Extract the (x, y) coordinate from the center of the cell holding the provided text.  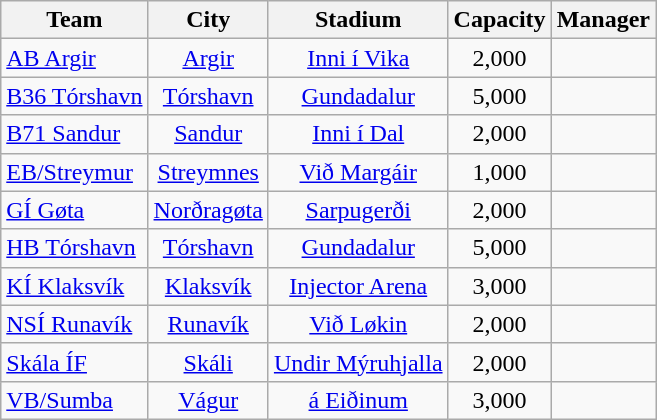
Inni í Vika (358, 58)
Runavík (208, 324)
1,000 (500, 172)
NSÍ Runavík (74, 324)
B36 Tórshavn (74, 96)
Sarpugerði (358, 210)
Undir Mýruhjalla (358, 362)
Við Løkin (358, 324)
GÍ Gøta (74, 210)
HB Tórshavn (74, 248)
Streymnes (208, 172)
Sandur (208, 134)
Vágur (208, 400)
AB Argir (74, 58)
Manager (603, 20)
Klaksvík (208, 286)
EB/Streymur (74, 172)
City (208, 20)
Argir (208, 58)
Norðragøta (208, 210)
Team (74, 20)
Við Margáir (358, 172)
KÍ Klaksvík (74, 286)
Stadium (358, 20)
VB/Sumba (74, 400)
B71 Sandur (74, 134)
á Eiðinum (358, 400)
Inni í Dal (358, 134)
Capacity (500, 20)
Injector Arena (358, 286)
Skáli (208, 362)
Skála ÍF (74, 362)
